Search for the cell housing the specified text and yield its (x, y) center coordinate. 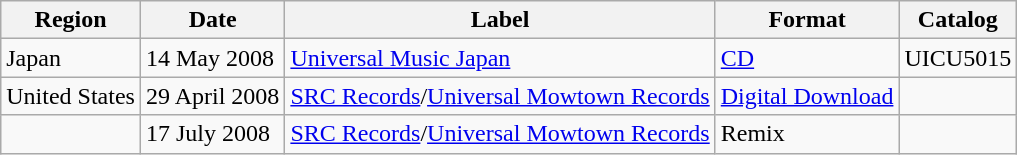
UICU5015 (958, 58)
Japan (71, 58)
Universal Music Japan (500, 58)
29 April 2008 (212, 96)
Format (807, 20)
17 July 2008 (212, 134)
Digital Download (807, 96)
United States (71, 96)
CD (807, 58)
Date (212, 20)
Catalog (958, 20)
Region (71, 20)
14 May 2008 (212, 58)
Label (500, 20)
Remix (807, 134)
